Capture the cell that displays the provided text and extract its [X, Y] central coordinate. 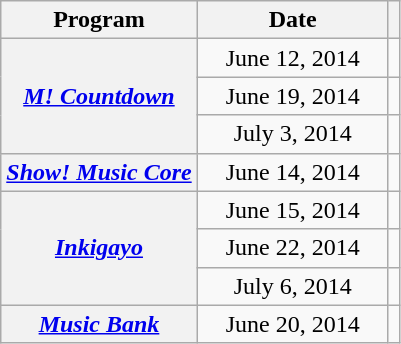
June 22, 2014 [292, 248]
June 20, 2014 [292, 324]
June 15, 2014 [292, 210]
July 3, 2014 [292, 134]
June 19, 2014 [292, 96]
Program [99, 20]
Inkigayo [99, 248]
Music Bank [99, 324]
July 6, 2014 [292, 286]
Show! Music Core [99, 172]
June 14, 2014 [292, 172]
M! Countdown [99, 96]
Date [292, 20]
June 12, 2014 [292, 58]
